Identify which cell holds the provided text, then report its [X, Y] central coordinate. 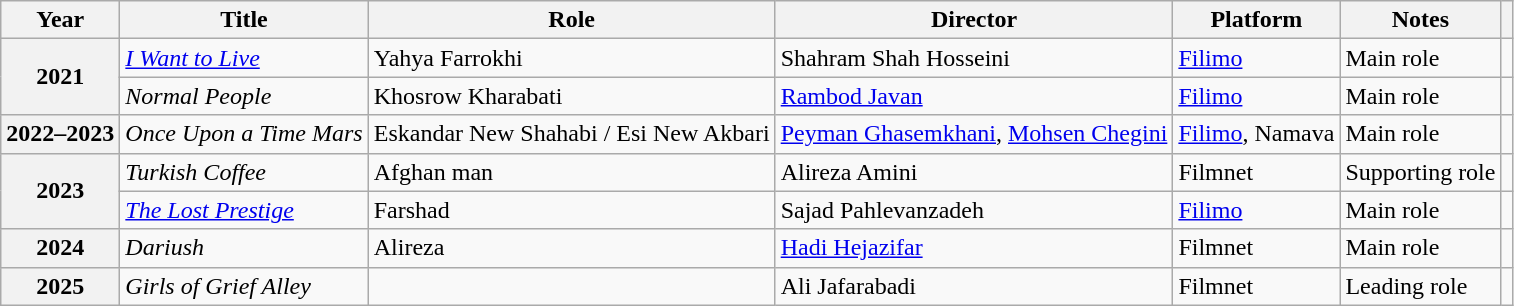
Ali Jafarabadi [974, 286]
Turkish Coffee [244, 172]
2025 [60, 286]
Normal People [244, 96]
Eskandar New Shahabi / Esi New Akbari [572, 134]
Shahram Shah Hosseini [974, 58]
Farshad [572, 210]
2023 [60, 191]
Alireza Amini [974, 172]
2024 [60, 248]
Khosrow Kharabati [572, 96]
Dariush [244, 248]
Once Upon a Time Mars [244, 134]
Role [572, 20]
Supporting role [1420, 172]
Hadi Hejazifar [974, 248]
Leading role [1420, 286]
Afghan man [572, 172]
Platform [1256, 20]
The Lost Prestige [244, 210]
Director [974, 20]
Notes [1420, 20]
Girls of Grief Alley [244, 286]
Sajad Pahlevanzadeh [974, 210]
I Want to Live [244, 58]
Year [60, 20]
Peyman Ghasemkhani, Mohsen Chegini [974, 134]
Filimo, Namava [1256, 134]
Alireza [572, 248]
Rambod Javan [974, 96]
2022–2023 [60, 134]
Yahya Farrokhi [572, 58]
Title [244, 20]
2021 [60, 77]
